Search for the cell housing the specified text and yield its [X, Y] center coordinate. 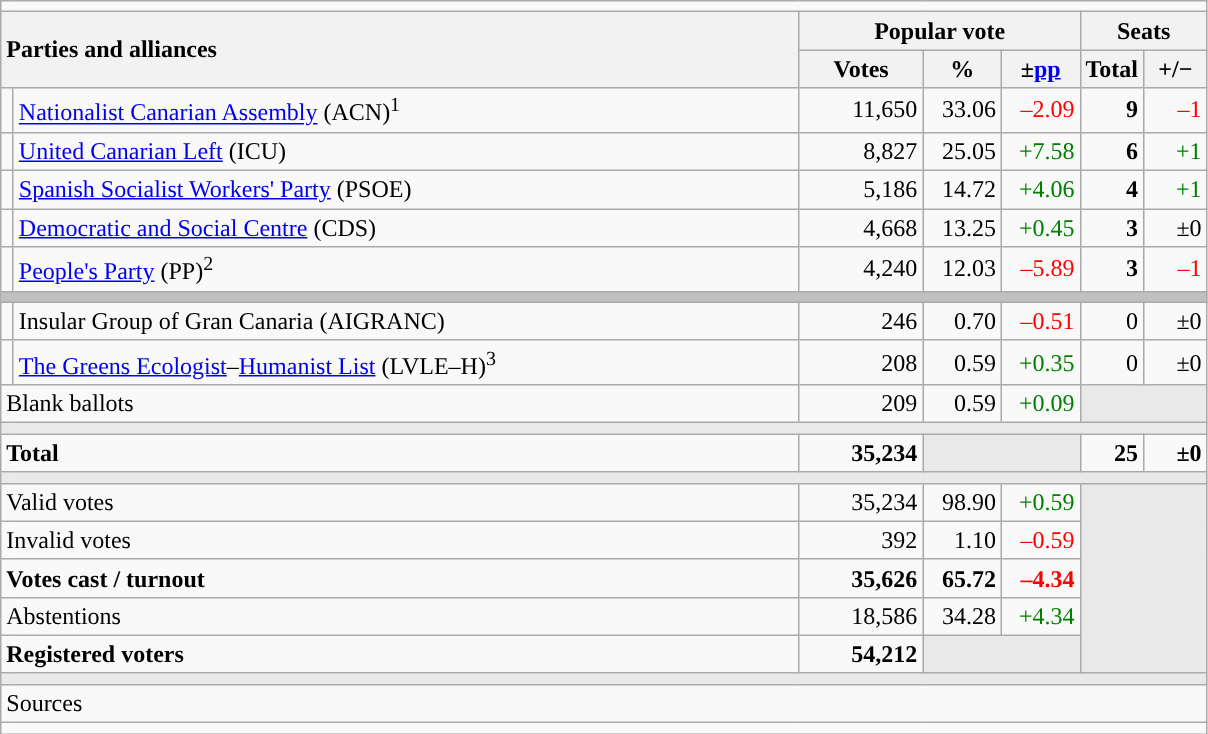
4,240 [861, 270]
Registered voters [400, 654]
Spanish Socialist Workers' Party (PSOE) [406, 190]
11,650 [861, 110]
14.72 [962, 190]
Blank ballots [400, 404]
Insular Group of Gran Canaria (AIGRANC) [406, 321]
–0.51 [1040, 321]
+0.45 [1040, 228]
0.70 [962, 321]
13.25 [962, 228]
The Greens Ecologist–Humanist List (LVLE–H)3 [406, 362]
18,586 [861, 616]
Abstentions [400, 616]
6 [1112, 151]
Valid votes [400, 502]
+0.35 [1040, 362]
Votes cast / turnout [400, 578]
–4.34 [1040, 578]
+/− [1176, 69]
Popular vote [940, 31]
35,626 [861, 578]
Seats [1144, 31]
United Canarian Left (ICU) [406, 151]
People's Party (PP)2 [406, 270]
+7.58 [1040, 151]
Invalid votes [400, 540]
209 [861, 404]
208 [861, 362]
4,668 [861, 228]
+0.09 [1040, 404]
+4.06 [1040, 190]
5,186 [861, 190]
98.90 [962, 502]
9 [1112, 110]
–2.09 [1040, 110]
+0.59 [1040, 502]
Parties and alliances [400, 50]
4 [1112, 190]
Votes [861, 69]
25 [1112, 453]
25.05 [962, 151]
54,212 [861, 654]
12.03 [962, 270]
Sources [604, 704]
% [962, 69]
246 [861, 321]
+4.34 [1040, 616]
1.10 [962, 540]
8,827 [861, 151]
±pp [1040, 69]
65.72 [962, 578]
Nationalist Canarian Assembly (ACN)1 [406, 110]
–5.89 [1040, 270]
34.28 [962, 616]
Democratic and Social Centre (CDS) [406, 228]
–0.59 [1040, 540]
392 [861, 540]
33.06 [962, 110]
